Return the [X, Y] coordinate for the center point of the cell that contains the specified text.  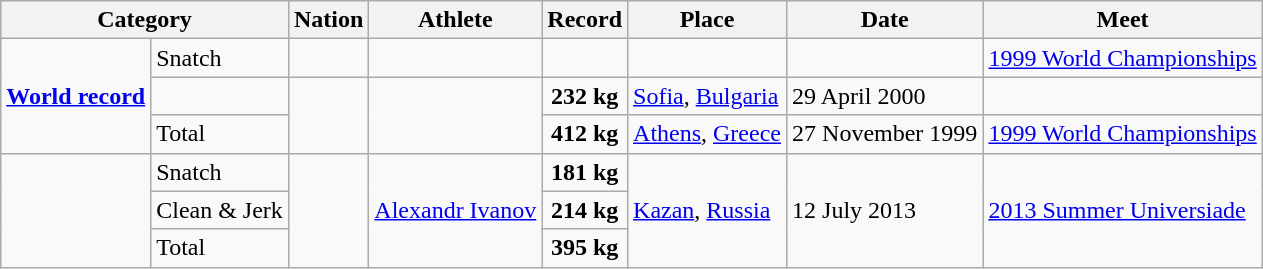
Place [708, 20]
Date [885, 20]
Sofia, Bulgaria [708, 96]
Category [145, 20]
232 kg [585, 96]
Kazan, Russia [708, 210]
395 kg [585, 248]
181 kg [585, 172]
12 July 2013 [885, 210]
Clean & Jerk [220, 210]
214 kg [585, 210]
2013 Summer Universiade [1122, 210]
Record [585, 20]
World record [76, 96]
Alexandr Ivanov [456, 210]
Athlete [456, 20]
29 April 2000 [885, 96]
412 kg [585, 134]
Nation [328, 20]
Athens, Greece [708, 134]
Meet [1122, 20]
27 November 1999 [885, 134]
